Determine the [x, y] coordinate at the center of the cell enclosing the given text.  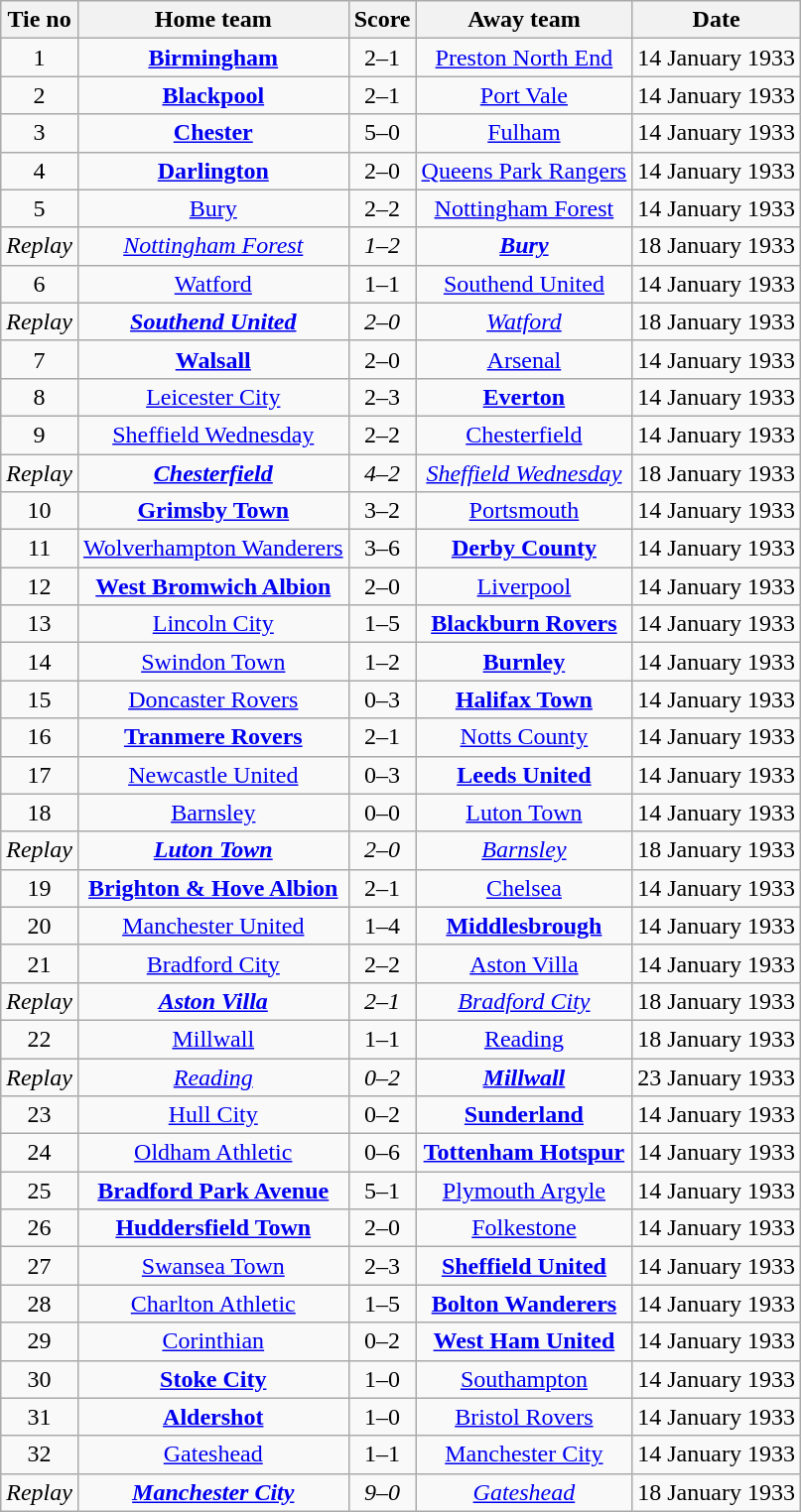
0–6 [382, 1153]
27 [40, 1266]
9 [40, 435]
Lincoln City [212, 624]
Arsenal [524, 359]
West Ham United [524, 1341]
21 [40, 963]
Stoke City [212, 1379]
Folkestone [524, 1228]
Home team [212, 20]
16 [40, 737]
Huddersfield Town [212, 1228]
5–0 [382, 133]
22 [40, 1039]
Aldershot [212, 1417]
9–0 [382, 1492]
29 [40, 1341]
Burnley [524, 662]
Chelsea [524, 888]
Leicester City [212, 397]
Corinthian [212, 1341]
23 January 1933 [717, 1076]
Grimsby Town [212, 511]
Charlton Athletic [212, 1304]
Swindon Town [212, 662]
Blackpool [212, 95]
17 [40, 775]
Sunderland [524, 1115]
Blackburn Rovers [524, 624]
0–0 [382, 813]
Swansea Town [212, 1266]
Walsall [212, 359]
20 [40, 926]
Score [382, 20]
26 [40, 1228]
32 [40, 1454]
18 [40, 813]
Bradford Park Avenue [212, 1191]
15 [40, 699]
3 [40, 133]
14 [40, 662]
Plymouth Argyle [524, 1191]
3–2 [382, 511]
1–4 [382, 926]
Preston North End [524, 58]
Tottenham Hotspur [524, 1153]
Liverpool [524, 586]
1 [40, 58]
Darlington [212, 171]
13 [40, 624]
5 [40, 208]
Portsmouth [524, 511]
2 [40, 95]
Chester [212, 133]
Port Vale [524, 95]
7 [40, 359]
Manchester United [212, 926]
Fulham [524, 133]
Bristol Rovers [524, 1417]
Sheffield United [524, 1266]
Tranmere Rovers [212, 737]
3–6 [382, 549]
Notts County [524, 737]
Queens Park Rangers [524, 171]
Oldham Athletic [212, 1153]
11 [40, 549]
Newcastle United [212, 775]
6 [40, 284]
23 [40, 1115]
4–2 [382, 473]
Brighton & Hove Albion [212, 888]
Away team [524, 20]
8 [40, 397]
Halifax Town [524, 699]
30 [40, 1379]
Everton [524, 397]
Wolverhampton Wanderers [212, 549]
10 [40, 511]
Leeds United [524, 775]
24 [40, 1153]
Bolton Wanderers [524, 1304]
West Bromwich Albion [212, 586]
12 [40, 586]
31 [40, 1417]
Middlesbrough [524, 926]
Tie no [40, 20]
Hull City [212, 1115]
Birmingham [212, 58]
28 [40, 1304]
19 [40, 888]
4 [40, 171]
25 [40, 1191]
Southampton [524, 1379]
Doncaster Rovers [212, 699]
5–1 [382, 1191]
Date [717, 20]
Derby County [524, 549]
